Output the (x, y) coordinate of the center of the cell containing the given text.  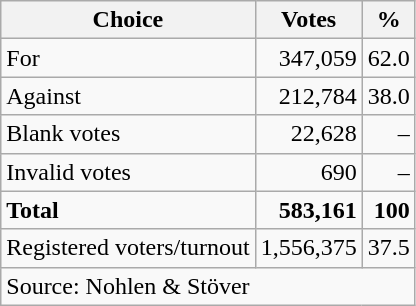
Votes (308, 20)
Blank votes (128, 134)
% (388, 20)
Total (128, 210)
583,161 (308, 210)
Registered voters/turnout (128, 248)
62.0 (388, 58)
Choice (128, 20)
1,556,375 (308, 248)
38.0 (388, 96)
Invalid votes (128, 172)
22,628 (308, 134)
Against (128, 96)
347,059 (308, 58)
212,784 (308, 96)
100 (388, 210)
For (128, 58)
Source: Nohlen & Stöver (208, 286)
37.5 (388, 248)
690 (308, 172)
